Pinpoint the cell where the given text exists, returning its [x, y] midpoint coordinate. 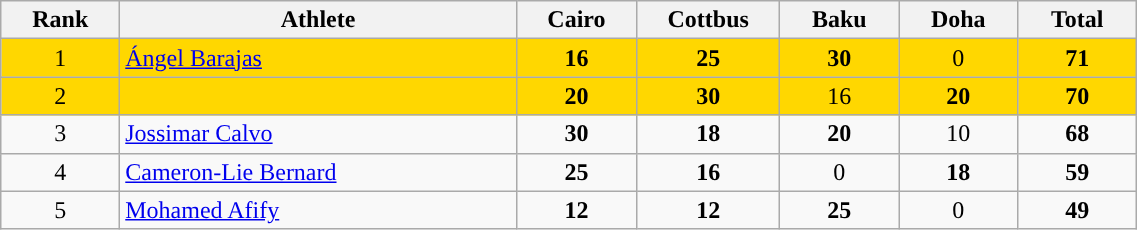
49 [1078, 210]
Ángel Barajas [318, 58]
Mohamed Afify [318, 210]
70 [1078, 96]
10 [958, 134]
Doha [958, 20]
Baku [840, 20]
3 [60, 134]
Cairo [576, 20]
Athlete [318, 20]
Rank [60, 20]
Cameron-Lie Bernard [318, 172]
Cottbus [708, 20]
5 [60, 210]
59 [1078, 172]
Jossimar Calvo [318, 134]
68 [1078, 134]
2 [60, 96]
1 [60, 58]
4 [60, 172]
Total [1078, 20]
71 [1078, 58]
